Output the [X, Y] coordinate of the center of the cell containing the given text.  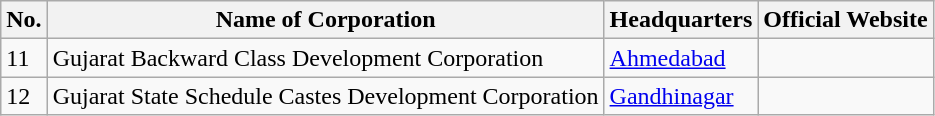
Gujarat State Schedule Castes Development Corporation [326, 96]
Gujarat Backward Class Development Corporation [326, 58]
Headquarters [681, 20]
Gandhinagar [681, 96]
Official Website [846, 20]
Name of Corporation [326, 20]
11 [24, 58]
No. [24, 20]
Ahmedabad [681, 58]
12 [24, 96]
